For the text-containing cell, return its midpoint in [x, y] coordinate format. 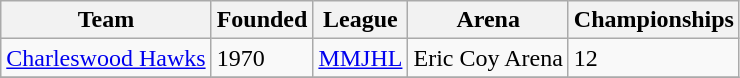
Charleswood Hawks [106, 58]
Team [106, 20]
Founded [262, 20]
Eric Coy Arena [488, 58]
Championships [654, 20]
MMJHL [360, 58]
League [360, 20]
Arena [488, 20]
1970 [262, 58]
12 [654, 58]
